Capture the cell that displays the provided text and extract its (X, Y) central coordinate. 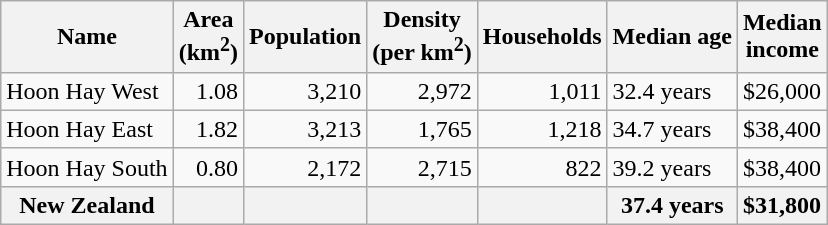
$31,800 (782, 205)
New Zealand (87, 205)
1.82 (208, 129)
1,011 (542, 91)
2,972 (422, 91)
0.80 (208, 167)
Hoon Hay East (87, 129)
1,765 (422, 129)
1,218 (542, 129)
$26,000 (782, 91)
39.2 years (672, 167)
2,715 (422, 167)
1.08 (208, 91)
32.4 years (672, 91)
Households (542, 37)
Hoon Hay South (87, 167)
37.4 years (672, 205)
Name (87, 37)
2,172 (306, 167)
822 (542, 167)
Density(per km2) (422, 37)
34.7 years (672, 129)
Medianincome (782, 37)
Population (306, 37)
3,210 (306, 91)
Median age (672, 37)
3,213 (306, 129)
Area(km2) (208, 37)
Hoon Hay West (87, 91)
